Capture the cell that displays the provided text and extract its (x, y) central coordinate. 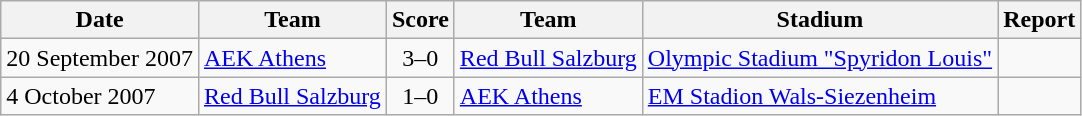
3–0 (420, 58)
EM Stadion Wals-Siezenheim (820, 96)
Olympic Stadium "Spyridon Louis" (820, 58)
Report (1040, 20)
Score (420, 20)
20 September 2007 (100, 58)
Stadium (820, 20)
1–0 (420, 96)
4 October 2007 (100, 96)
Date (100, 20)
